Output the (x, y) coordinate of the center of the cell containing the given text.  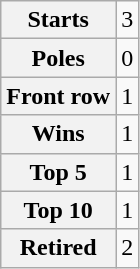
Top 10 (58, 210)
3 (128, 20)
Top 5 (58, 172)
0 (128, 58)
Retired (58, 248)
2 (128, 248)
Wins (58, 134)
Starts (58, 20)
Poles (58, 58)
Front row (58, 96)
